Pinpoint the cell where the given text exists, returning its (x, y) midpoint coordinate. 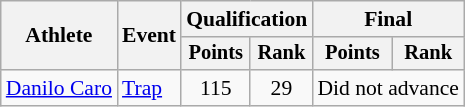
29 (281, 88)
Final (388, 19)
Danilo Caro (59, 88)
Qualification (246, 19)
115 (216, 88)
Athlete (59, 36)
Event (149, 36)
Did not advance (388, 88)
Trap (149, 88)
